Detect which cell encompasses the target text, then output its (X, Y) center coordinate. 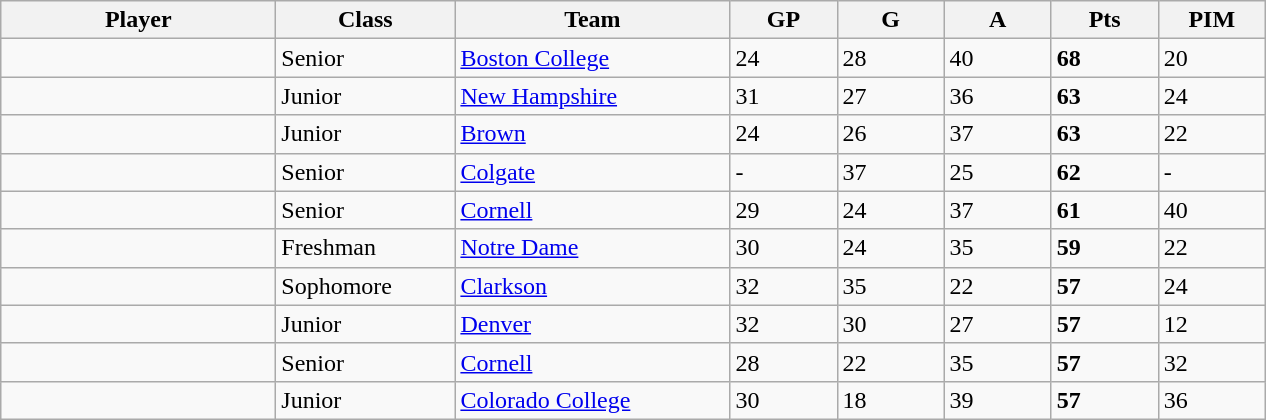
Class (366, 20)
18 (890, 400)
Denver (592, 324)
Clarkson (592, 286)
Player (138, 20)
62 (1104, 172)
Pts (1104, 20)
Boston College (592, 58)
New Hampshire (592, 96)
31 (784, 96)
26 (890, 134)
Notre Dame (592, 248)
GP (784, 20)
Colorado College (592, 400)
Team (592, 20)
12 (1212, 324)
39 (998, 400)
61 (1104, 210)
20 (1212, 58)
Colgate (592, 172)
Sophomore (366, 286)
59 (1104, 248)
Freshman (366, 248)
68 (1104, 58)
Brown (592, 134)
PIM (1212, 20)
G (890, 20)
25 (998, 172)
29 (784, 210)
A (998, 20)
